Identify which cell holds the provided text, then report its (x, y) central coordinate. 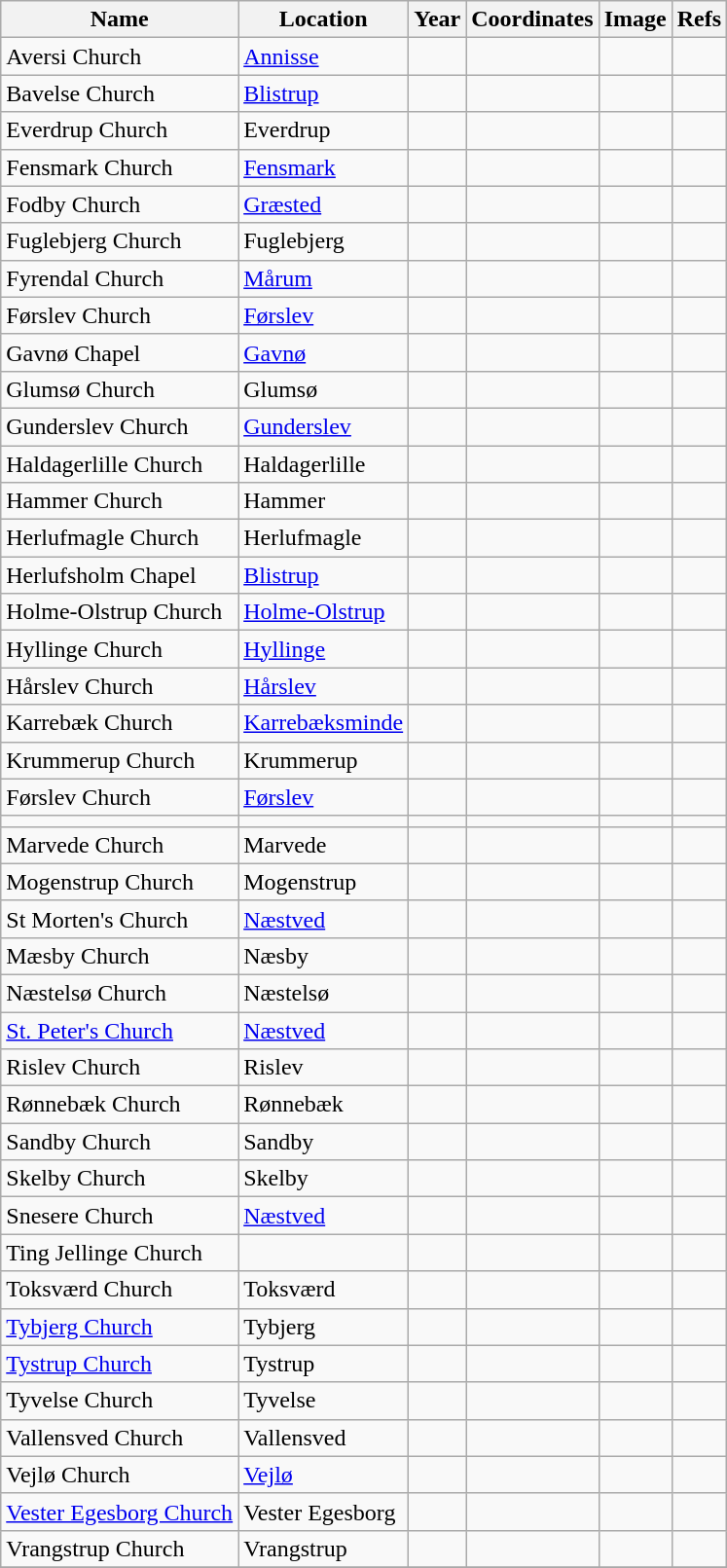
Image (635, 19)
St. Peter's Church (120, 1031)
Name (120, 19)
Glumsø Church (120, 389)
Hyllinge (323, 649)
Fensmark (323, 167)
Toksværd (323, 1290)
Rislev (323, 1068)
Skelby (323, 1179)
Gunderslev (323, 426)
St Morten's Church (120, 919)
Aversi Church (120, 56)
Refs (699, 19)
Tyvelse (323, 1401)
Tystrup Church (120, 1364)
Vallensved Church (120, 1438)
Holme-Olstrup (323, 612)
Krummerup Church (120, 760)
Hårslev (323, 686)
Hårslev Church (120, 686)
Haldagerlille Church (120, 464)
Location (323, 19)
Hammer (323, 501)
Græsted (323, 204)
Herlufsholm Chapel (120, 575)
Ting Jellinge Church (120, 1253)
Herlufmagle (323, 538)
Karrebæk Church (120, 723)
Marvede Church (120, 845)
Everdrup (323, 130)
Fensmark Church (120, 167)
Snesere Church (120, 1216)
Toksværd Church (120, 1290)
Gavnø (323, 352)
Skelby Church (120, 1179)
Glumsø (323, 389)
Vrangstrup (323, 1549)
Fuglebjerg Church (120, 241)
Annisse (323, 56)
Hammer Church (120, 501)
Sandby Church (120, 1142)
Haldagerlille (323, 464)
Bavelse Church (120, 93)
Gavnø Chapel (120, 352)
Fodby Church (120, 204)
Fuglebjerg (323, 241)
Year (438, 19)
Vester Egesborg Church (120, 1512)
Tyvelse Church (120, 1401)
Coordinates (532, 19)
Vejlø Church (120, 1475)
Næsby (323, 956)
Karrebæksminde (323, 723)
Gunderslev Church (120, 426)
Næstelsø Church (120, 993)
Tystrup (323, 1364)
Everdrup Church (120, 130)
Hyllinge Church (120, 649)
Vallensved (323, 1438)
Holme-Olstrup Church (120, 612)
Vejlø (323, 1475)
Mæsby Church (120, 956)
Tybjerg Church (120, 1327)
Krummerup (323, 760)
Mogenstrup (323, 882)
Rislev Church (120, 1068)
Næstelsø (323, 993)
Herlufmagle Church (120, 538)
Marvede (323, 845)
Rønnebæk (323, 1105)
Tybjerg (323, 1327)
Mårum (323, 278)
Fyrendal Church (120, 278)
Sandby (323, 1142)
Rønnebæk Church (120, 1105)
Vester Egesborg (323, 1512)
Mogenstrup Church (120, 882)
Vrangstrup Church (120, 1549)
